From the cell containing the given text, extract its center point as [X, Y] coordinate. 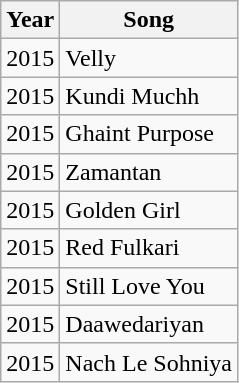
Golden Girl [149, 210]
Still Love You [149, 286]
Year [30, 20]
Daawedariyan [149, 324]
Velly [149, 58]
Song [149, 20]
Kundi Muchh [149, 96]
Nach Le Sohniya [149, 362]
Ghaint Purpose [149, 134]
Zamantan [149, 172]
Red Fulkari [149, 248]
